Capture the cell that displays the provided text and extract its [X, Y] central coordinate. 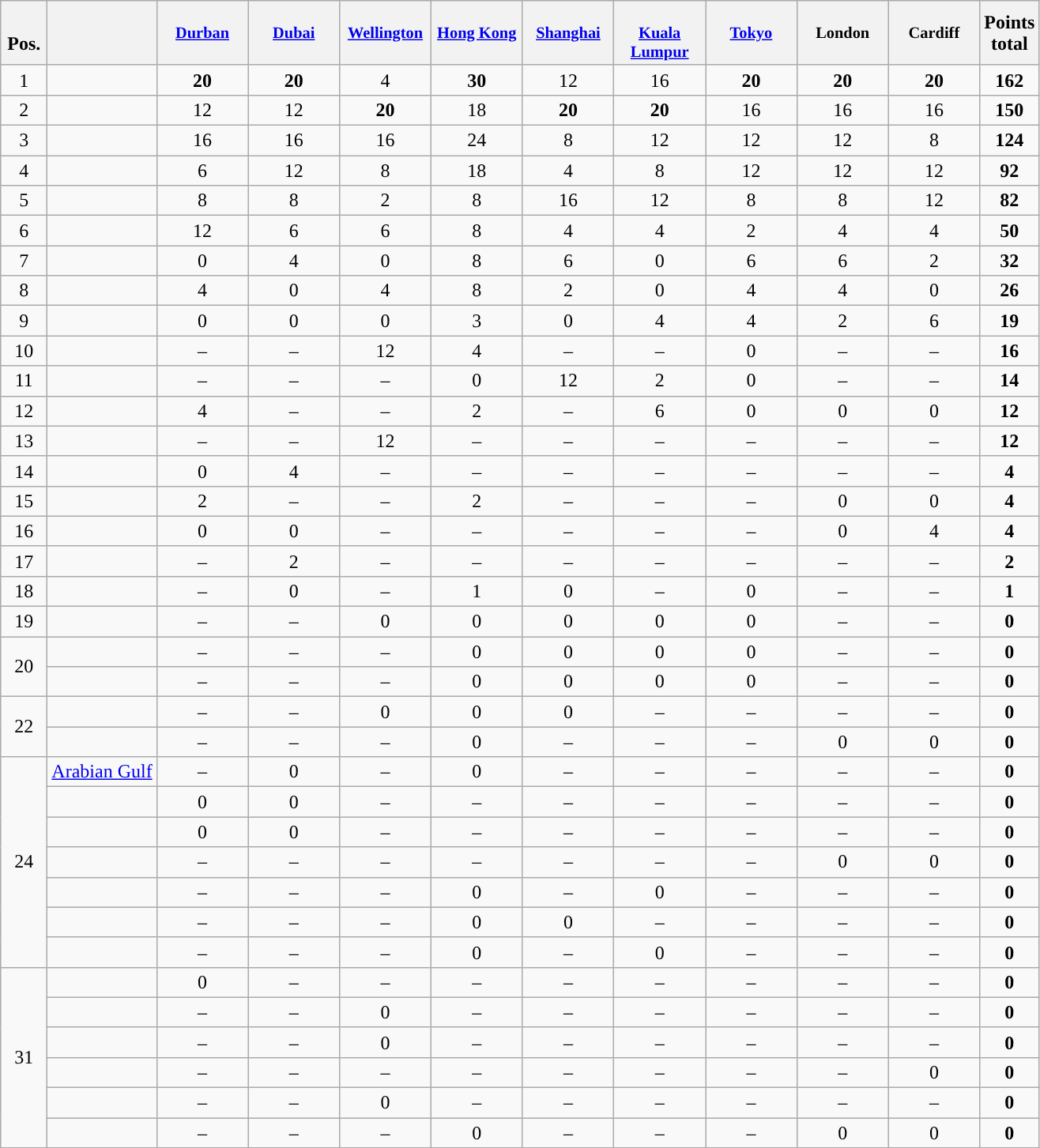
31 [24, 1057]
7 [24, 261]
Durban [202, 33]
150 [1010, 110]
Tokyo [752, 33]
162 [1010, 80]
Kuala Lumpur [660, 33]
15 [24, 501]
London [842, 33]
Shanghai [568, 33]
17 [24, 561]
82 [1010, 201]
Arabian Gulf [102, 772]
9 [24, 321]
Hong Kong [477, 33]
Pointstotal [1010, 33]
Dubai [294, 33]
32 [1010, 261]
30 [477, 80]
13 [24, 441]
22 [24, 727]
Pos. [24, 33]
Cardiff [934, 33]
50 [1010, 231]
92 [1010, 171]
124 [1010, 141]
Wellington [386, 33]
26 [1010, 291]
11 [24, 381]
10 [24, 351]
5 [24, 201]
